Extract the (x, y) coordinate from the center of the cell holding the provided text.  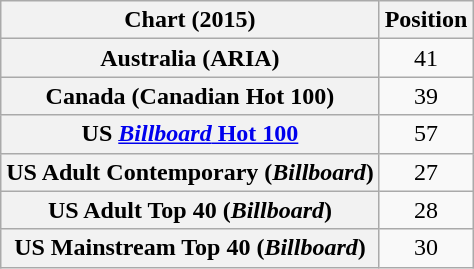
39 (426, 96)
27 (426, 172)
57 (426, 134)
30 (426, 248)
Position (426, 20)
28 (426, 210)
Chart (2015) (190, 20)
41 (426, 58)
Australia (ARIA) (190, 58)
Canada (Canadian Hot 100) (190, 96)
US Adult Contemporary (Billboard) (190, 172)
US Adult Top 40 (Billboard) (190, 210)
US Mainstream Top 40 (Billboard) (190, 248)
US Billboard Hot 100 (190, 134)
